Return the [x, y] coordinate for the center point of the cell that contains the specified text.  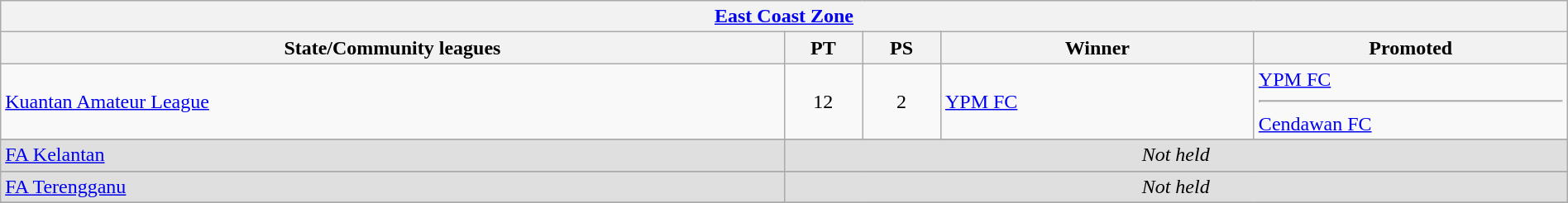
YPM FC Cendawan FC [1411, 101]
PT [824, 48]
FA Terengganu [392, 186]
Winner [1097, 48]
12 [824, 101]
State/Community leagues [392, 48]
Kuantan Amateur League [392, 101]
Promoted [1411, 48]
2 [901, 101]
PS [901, 48]
East Coast Zone [784, 17]
FA Kelantan [392, 155]
YPM FC [1097, 101]
